Scan for the cell matching the given text and deliver its [X, Y] coordinate at center. 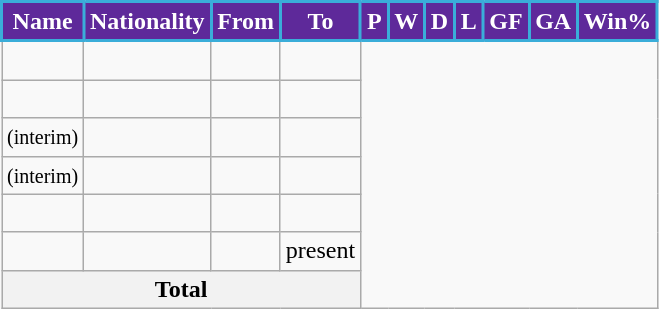
GA [554, 22]
Name [43, 22]
To [320, 22]
present [320, 251]
From [246, 22]
Total [182, 289]
GF [506, 22]
L [468, 22]
D [439, 22]
P [374, 22]
Nationality [148, 22]
W [406, 22]
Win% [617, 22]
